Detect which cell encompasses the target text, then output its [X, Y] center coordinate. 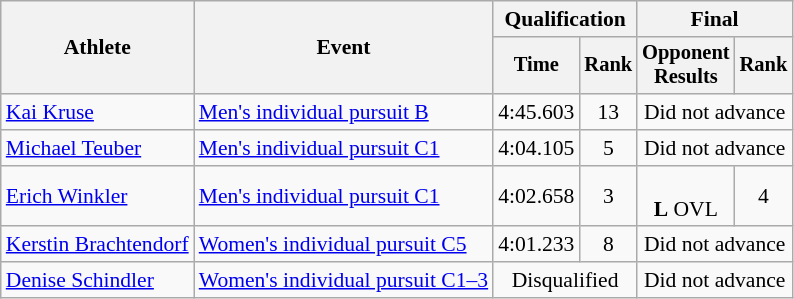
Athlete [98, 48]
L OVL [686, 196]
5 [608, 148]
4:01.233 [536, 245]
Erich Winkler [98, 196]
Final [714, 19]
Disqualified [565, 280]
8 [608, 245]
OpponentResults [686, 66]
Women's individual pursuit C1–3 [344, 280]
Kai Kruse [98, 112]
13 [608, 112]
4 [764, 196]
Qualification [565, 19]
Event [344, 48]
4:02.658 [536, 196]
Michael Teuber [98, 148]
Women's individual pursuit C5 [344, 245]
4:04.105 [536, 148]
Kerstin Brachtendorf [98, 245]
3 [608, 196]
Denise Schindler [98, 280]
Men's individual pursuit B [344, 112]
4:45.603 [536, 112]
Time [536, 66]
